Detect which cell encompasses the target text, then output its [x, y] center coordinate. 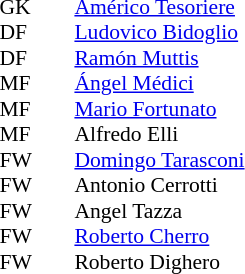
Ramón Muttis [159, 58]
Ludovico Bidoglio [159, 33]
Domingo Tarasconi [159, 160]
Mario Fortunato [159, 109]
Alfredo Elli [159, 135]
Ángel Médici [159, 83]
Angel Tazza [159, 211]
Antonio Cerrotti [159, 185]
Roberto Cherro [159, 237]
